Identify which cell holds the provided text, then report its [X, Y] central coordinate. 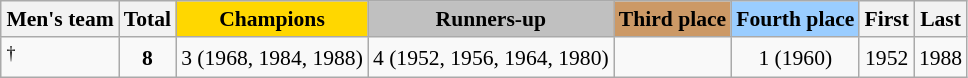
1988 [940, 58]
Fourth place [795, 19]
† [60, 58]
Last [940, 19]
8 [148, 58]
3 (1968, 1984, 1988) [272, 58]
1952 [886, 58]
1 (1960) [795, 58]
First [886, 19]
4 (1952, 1956, 1964, 1980) [491, 58]
Third place [672, 19]
Champions [272, 19]
Total [148, 19]
Men's team [60, 19]
Runners-up [491, 19]
